Return the (X, Y) coordinate for the center point of the cell that contains the specified text.  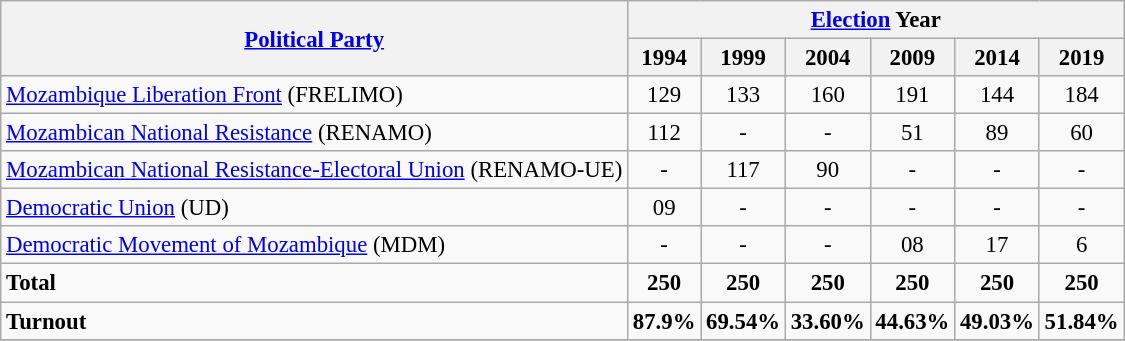
90 (828, 170)
44.63% (912, 321)
2009 (912, 58)
1994 (664, 58)
129 (664, 95)
Mozambican National Resistance-Electoral Union (RENAMO-UE) (314, 170)
17 (998, 245)
51 (912, 133)
1999 (744, 58)
Democratic Union (UD) (314, 208)
Mozambique Liberation Front (FRELIMO) (314, 95)
69.54% (744, 321)
160 (828, 95)
2019 (1082, 58)
89 (998, 133)
112 (664, 133)
60 (1082, 133)
184 (1082, 95)
33.60% (828, 321)
Political Party (314, 38)
Democratic Movement of Mozambique (MDM) (314, 245)
133 (744, 95)
144 (998, 95)
117 (744, 170)
Turnout (314, 321)
6 (1082, 245)
Total (314, 283)
2014 (998, 58)
49.03% (998, 321)
Mozambican National Resistance (RENAMO) (314, 133)
87.9% (664, 321)
Election Year (876, 20)
51.84% (1082, 321)
08 (912, 245)
09 (664, 208)
2004 (828, 58)
191 (912, 95)
